Locate the cell with the specified text and output its [X, Y] center coordinate. 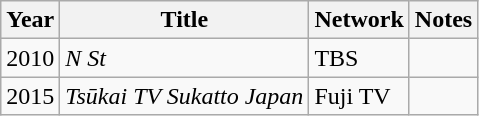
Tsūkai TV Sukatto Japan [184, 96]
TBS [359, 58]
Notes [443, 20]
Fuji TV [359, 96]
Title [184, 20]
2015 [30, 96]
2010 [30, 58]
N St [184, 58]
Network [359, 20]
Year [30, 20]
